Return the [X, Y] coordinate for the center point of the cell that contains the specified text.  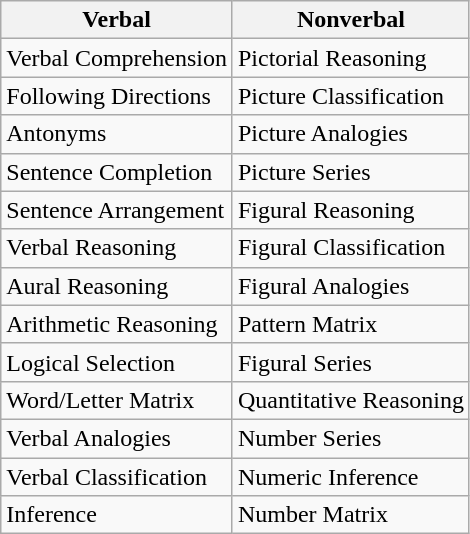
Number Series [350, 438]
Verbal Comprehension [117, 58]
Inference [117, 515]
Following Directions [117, 96]
Number Matrix [350, 515]
Arithmetic Reasoning [117, 324]
Antonyms [117, 134]
Pictorial Reasoning [350, 58]
Word/Letter Matrix [117, 400]
Sentence Arrangement [117, 210]
Figural Classification [350, 248]
Verbal [117, 20]
Figural Reasoning [350, 210]
Verbal Analogies [117, 438]
Verbal Reasoning [117, 248]
Logical Selection [117, 362]
Picture Series [350, 172]
Aural Reasoning [117, 286]
Quantitative Reasoning [350, 400]
Picture Classification [350, 96]
Nonverbal [350, 20]
Pattern Matrix [350, 324]
Numeric Inference [350, 477]
Picture Analogies [350, 134]
Figural Series [350, 362]
Figural Analogies [350, 286]
Verbal Classification [117, 477]
Sentence Completion [117, 172]
